Search for the cell housing the specified text and yield its (X, Y) center coordinate. 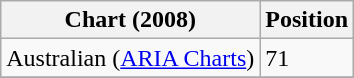
Chart (2008) (130, 20)
Australian (ARIA Charts) (130, 58)
Position (307, 20)
71 (307, 58)
